Locate the cell with the specified text and output its (x, y) center coordinate. 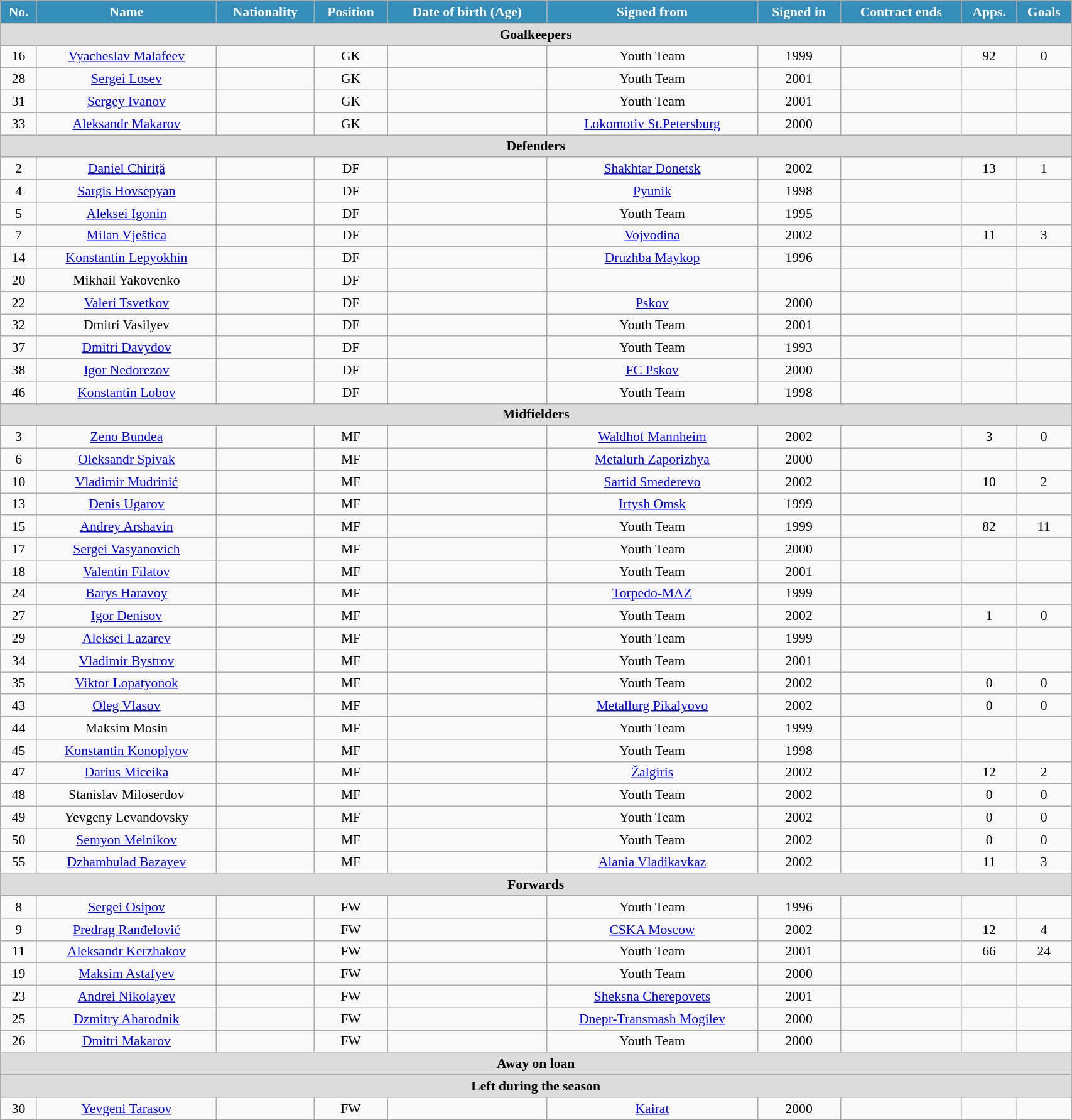
16 (19, 57)
1995 (799, 214)
Sergei Losev (126, 79)
Forwards (536, 885)
Aleksandr Makarov (126, 124)
Maksim Mosin (126, 728)
Metalurh Zaporizhya (652, 460)
46 (19, 393)
55 (19, 862)
38 (19, 370)
Zeno Bundea (126, 437)
FC Pskov (652, 370)
No. (19, 12)
Nationality (265, 12)
82 (989, 527)
Signed from (652, 12)
Sergei Osipov (126, 907)
Daniel Chiriță (126, 169)
Vladimir Bystrov (126, 661)
Contract ends (901, 12)
31 (19, 102)
Darius Miceika (126, 773)
17 (19, 549)
Konstantin Lobov (126, 393)
7 (19, 236)
Goalkeepers (536, 35)
Vladimir Mudrinić (126, 482)
Valeri Tsvetkov (126, 303)
Torpedo-MAZ (652, 594)
6 (19, 460)
Konstantin Lepyokhin (126, 258)
Kairat (652, 1109)
43 (19, 706)
Dmitri Vasilyev (126, 325)
Stanislav Miloserdov (126, 795)
Predrag Ranđelović (126, 930)
Sergey Ivanov (126, 102)
22 (19, 303)
Dzmitry Aharodnik (126, 1019)
Irtysh Omsk (652, 504)
Yevgeni Tarasov (126, 1109)
Vyacheslav Malafeev (126, 57)
Vojvodina (652, 236)
29 (19, 639)
49 (19, 818)
Aleksei Lazarev (126, 639)
Away on loan (536, 1064)
Žalgiris (652, 773)
Semyon Melnikov (126, 840)
Sheksna Cherepovets (652, 997)
Mikhail Yakovenko (126, 281)
Dmitri Davydov (126, 348)
Oleksandr Spivak (126, 460)
45 (19, 751)
35 (19, 683)
5 (19, 214)
Igor Nedorezov (126, 370)
9 (19, 930)
Sergei Vasyanovich (126, 549)
Barys Haravoy (126, 594)
33 (19, 124)
Dnepr-Transmash Mogilev (652, 1019)
Position (350, 12)
Denis Ugarov (126, 504)
Pskov (652, 303)
27 (19, 616)
26 (19, 1041)
Apps. (989, 12)
Konstantin Konoplyov (126, 751)
37 (19, 348)
Waldhof Mannheim (652, 437)
Aleksei Igonin (126, 214)
Date of birth (Age) (467, 12)
8 (19, 907)
Oleg Vlasov (126, 706)
Goals (1044, 12)
44 (19, 728)
Viktor Lopatyonok (126, 683)
18 (19, 572)
Dmitri Makarov (126, 1041)
48 (19, 795)
Name (126, 12)
20 (19, 281)
32 (19, 325)
CSKA Moscow (652, 930)
19 (19, 974)
Midfielders (536, 415)
Signed in (799, 12)
34 (19, 661)
66 (989, 952)
14 (19, 258)
Shakhtar Donetsk (652, 169)
Alania Vladikavkaz (652, 862)
15 (19, 527)
30 (19, 1109)
Igor Denisov (126, 616)
Pyunik (652, 191)
Left during the season (536, 1086)
28 (19, 79)
Maksim Astafyev (126, 974)
25 (19, 1019)
Aleksandr Kerzhakov (126, 952)
23 (19, 997)
Sargis Hovsepyan (126, 191)
Andrey Arshavin (126, 527)
92 (989, 57)
50 (19, 840)
Druzhba Maykop (652, 258)
Metallurg Pikalyovo (652, 706)
Andrei Nikolayev (126, 997)
47 (19, 773)
1993 (799, 348)
Defenders (536, 146)
Sartid Smederevo (652, 482)
Lokomotiv St.Petersburg (652, 124)
Milan Vještica (126, 236)
Dzhambulad Bazayev (126, 862)
Yevgeny Levandovsky (126, 818)
Valentin Filatov (126, 572)
